Scan for the cell matching the given text and deliver its (x, y) coordinate at center. 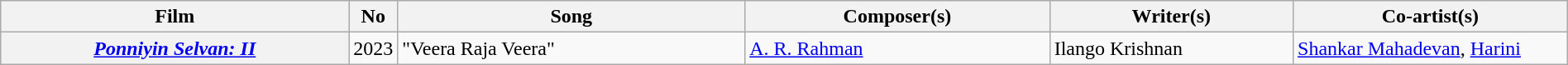
Co-artist(s) (1431, 17)
Film (175, 17)
Ilango Krishnan (1171, 48)
Shankar Mahadevan, Harini (1431, 48)
No (374, 17)
Composer(s) (897, 17)
2023 (374, 48)
Ponniyin Selvan: II (175, 48)
A. R. Rahman (897, 48)
Song (571, 17)
"Veera Raja Veera" (571, 48)
Writer(s) (1171, 17)
